For the text-containing cell, return its midpoint in [X, Y] coordinate format. 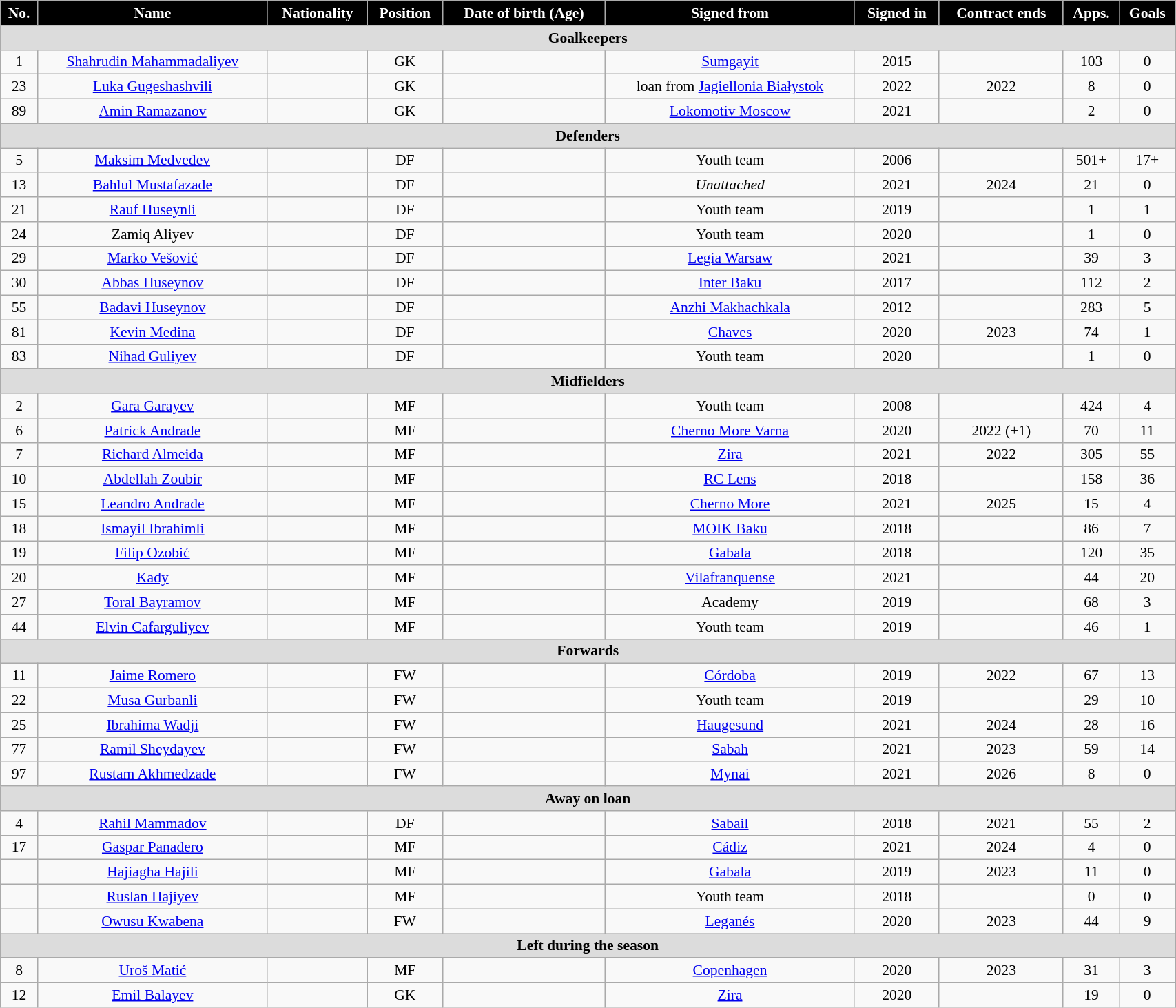
Haugesund [730, 725]
83 [19, 357]
2012 [897, 308]
67 [1091, 676]
Midfielders [588, 382]
Legia Warsaw [730, 258]
9 [1148, 921]
16 [1148, 725]
2015 [897, 62]
Chaves [730, 332]
Sumgayit [730, 62]
Patrick Andrade [153, 431]
Copenhagen [730, 971]
Signed in [897, 13]
74 [1091, 332]
Gaspar Panadero [153, 847]
17+ [1148, 161]
Academy [730, 602]
103 [1091, 62]
36 [1148, 480]
Luka Gugeshashvili [153, 87]
2006 [897, 161]
2017 [897, 283]
2008 [897, 406]
Nihad Guliyev [153, 357]
501+ [1091, 161]
Musa Gurbanli [153, 701]
Owusu Kwabena [153, 921]
Sabail [730, 823]
Jaime Romero [153, 676]
Goalkeepers [588, 38]
6 [19, 431]
Bahlul Mustafazade [153, 185]
23 [19, 87]
Shahrudin Mahammadaliyev [153, 62]
89 [19, 112]
Nationality [317, 13]
Cádiz [730, 847]
97 [19, 774]
Rauf Huseynli [153, 209]
86 [1091, 528]
Unattached [730, 185]
31 [1091, 971]
68 [1091, 602]
25 [19, 725]
70 [1091, 431]
RC Lens [730, 480]
Away on loan [588, 799]
2022 (+1) [1001, 431]
81 [19, 332]
Kevin Medina [153, 332]
14 [1148, 750]
Ramil Sheydayev [153, 750]
Contract ends [1001, 13]
Emil Balayev [153, 995]
17 [19, 847]
39 [1091, 258]
Name [153, 13]
Gara Garayev [153, 406]
Ismayil Ibrahimli [153, 528]
22 [19, 701]
Cherno More Varna [730, 431]
Córdoba [730, 676]
Amin Ramazanov [153, 112]
12 [19, 995]
Ibrahima Wadji [153, 725]
Forwards [588, 651]
158 [1091, 480]
Maksim Medvedev [153, 161]
loan from Jagiellonia Białystok [730, 87]
Mynai [730, 774]
Zamiq Aliyev [153, 234]
Kady [153, 578]
Lokomotiv Moscow [730, 112]
Marko Vešović [153, 258]
Filip Ozobić [153, 553]
27 [19, 602]
Abbas Huseynov [153, 283]
120 [1091, 553]
Left during the season [588, 946]
Elvin Cafarguliyev [153, 627]
Vilafranquense [730, 578]
35 [1148, 553]
Richard Almeida [153, 455]
Rahil Mammadov [153, 823]
112 [1091, 283]
Hajiagha Hajili [153, 872]
283 [1091, 308]
MOIK Baku [730, 528]
59 [1091, 750]
2026 [1001, 774]
No. [19, 13]
Defenders [588, 136]
424 [1091, 406]
77 [19, 750]
Leandro Andrade [153, 504]
28 [1091, 725]
Goals [1148, 13]
2025 [1001, 504]
305 [1091, 455]
Ruslan Hajiyev [153, 897]
46 [1091, 627]
Inter Baku [730, 283]
Apps. [1091, 13]
Badavi Huseynov [153, 308]
Uroš Matić [153, 971]
Abdellah Zoubir [153, 480]
Rustam Akhmedzade [153, 774]
Anzhi Makhachkala [730, 308]
24 [19, 234]
Signed from [730, 13]
30 [19, 283]
18 [19, 528]
Sabah [730, 750]
Toral Bayramov [153, 602]
Cherno More [730, 504]
Leganés [730, 921]
Date of birth (Age) [524, 13]
Position [405, 13]
